Return [X, Y] of the center of cell containing provided text 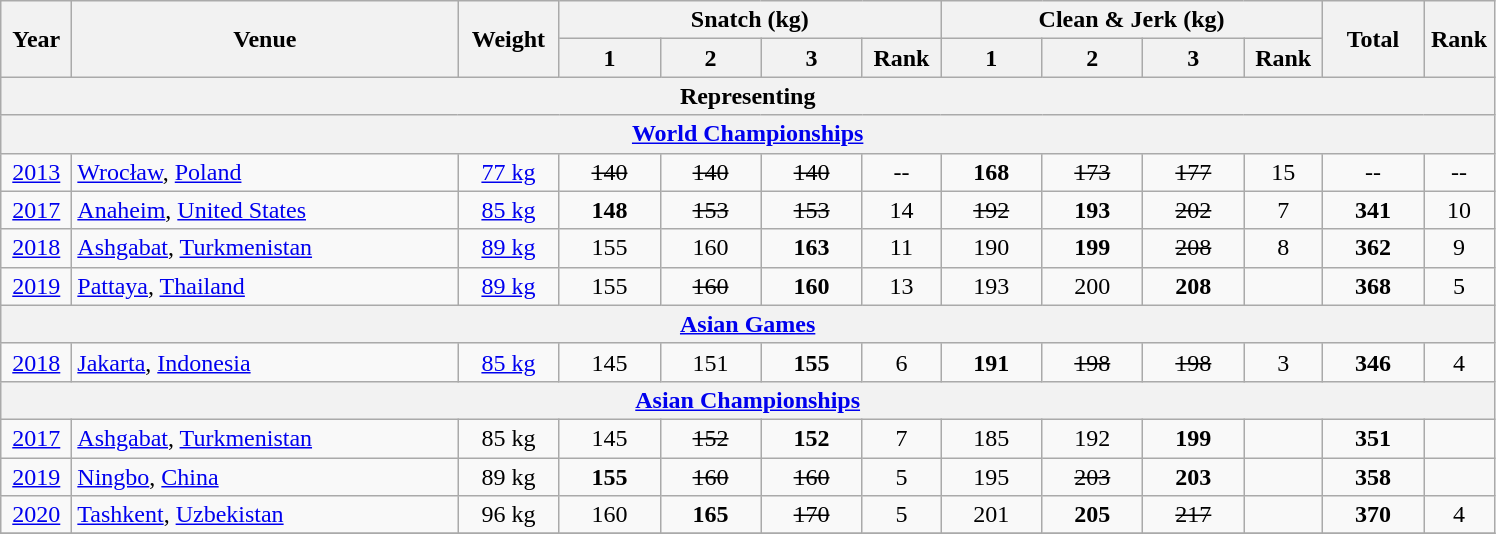
Representing [748, 96]
195 [992, 477]
202 [1194, 210]
217 [1194, 515]
177 [1194, 172]
2013 [36, 172]
Wrocław, Poland [265, 172]
368 [1372, 286]
11 [902, 248]
201 [992, 515]
13 [902, 286]
96 kg [508, 515]
2020 [36, 515]
362 [1372, 248]
358 [1372, 477]
15 [1284, 172]
6 [902, 362]
351 [1372, 438]
10 [1460, 210]
77 kg [508, 172]
Jakarta, Indonesia [265, 362]
Year [36, 39]
Weight [508, 39]
World Championships [748, 134]
173 [1092, 172]
Anaheim, United States [265, 210]
14 [902, 210]
148 [610, 210]
168 [992, 172]
151 [710, 362]
341 [1372, 210]
205 [1092, 515]
Clean & Jerk (kg) [1132, 20]
165 [710, 515]
185 [992, 438]
Tashkent, Uzbekistan [265, 515]
Asian Championships [748, 400]
200 [1092, 286]
Ningbo, China [265, 477]
170 [812, 515]
8 [1284, 248]
Total [1372, 39]
9 [1460, 248]
Venue [265, 39]
Snatch (kg) [750, 20]
Pattaya, Thailand [265, 286]
Asian Games [748, 324]
190 [992, 248]
191 [992, 362]
163 [812, 248]
346 [1372, 362]
370 [1372, 515]
